Determine the (x, y) coordinate at the center of the cell enclosing the given text.  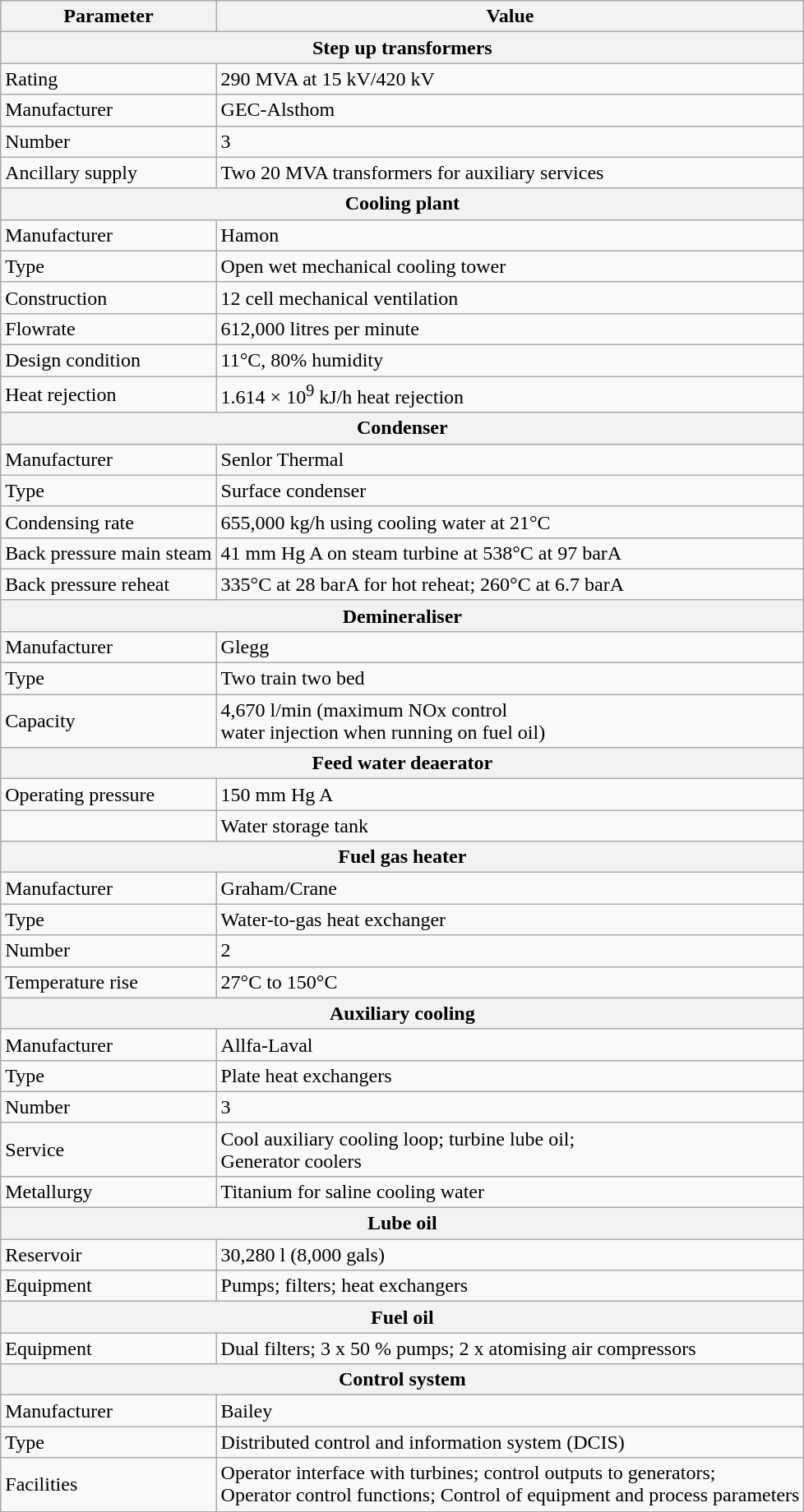
Design condition (109, 360)
Back pressure main steam (109, 553)
Titanium for saline cooling water (510, 1192)
Glegg (510, 647)
Condensing rate (109, 522)
Two 20 MVA transformers for auxiliary services (510, 173)
1.614 × 109 kJ/h heat rejection (510, 394)
Bailey (510, 1411)
290 MVA at 15 kV/420 kV (510, 79)
11°C, 80% humidity (510, 360)
612,000 litres per minute (510, 329)
Fuel oil (403, 1317)
Dual filters; 3 x 50 % pumps; 2 x atomising air compressors (510, 1348)
Feed water deaerator (403, 763)
Open wet mechanical cooling tower (510, 266)
Rating (109, 79)
Pumps; filters; heat exchangers (510, 1286)
Demineraliser (403, 615)
Two train two bed (510, 679)
Construction (109, 297)
Allfa-Laval (510, 1044)
Senlor Thermal (510, 459)
Metallurgy (109, 1192)
Operating pressure (109, 795)
Step up transformers (403, 48)
335°C at 28 barA for hot reheat; 260°C at 6.7 barA (510, 584)
2 (510, 951)
4,670 l/min (maximum NOx controlwater injection when running on fuel oil) (510, 721)
Cooling plant (403, 204)
Capacity (109, 721)
Value (510, 16)
27°C to 150°C (510, 982)
GEC-Alsthom (510, 110)
Distributed control and information system (DCIS) (510, 1442)
Service (109, 1149)
Heat rejection (109, 394)
Reservoir (109, 1255)
12 cell mechanical ventilation (510, 297)
Control system (403, 1380)
Operator interface with turbines; control outputs to generators;Operator control functions; Control of equipment and process parameters (510, 1484)
Flowrate (109, 329)
Surface condenser (510, 491)
Back pressure reheat (109, 584)
30,280 l (8,000 gals) (510, 1255)
Ancillary supply (109, 173)
655,000 kg/h using cooling water at 21°C (510, 522)
Condenser (403, 428)
Auxiliary cooling (403, 1013)
Fuel gas heater (403, 857)
Water-to-gas heat exchanger (510, 920)
150 mm Hg A (510, 795)
Parameter (109, 16)
Lube oil (403, 1224)
Plate heat exchangers (510, 1076)
Hamon (510, 235)
Cool auxiliary cooling loop; turbine lube oil;Generator coolers (510, 1149)
Water storage tank (510, 826)
Graham/Crane (510, 888)
Temperature rise (109, 982)
Facilities (109, 1484)
41 mm Hg A on steam turbine at 538°C at 97 barA (510, 553)
